Return [X, Y] of the center of cell containing provided text 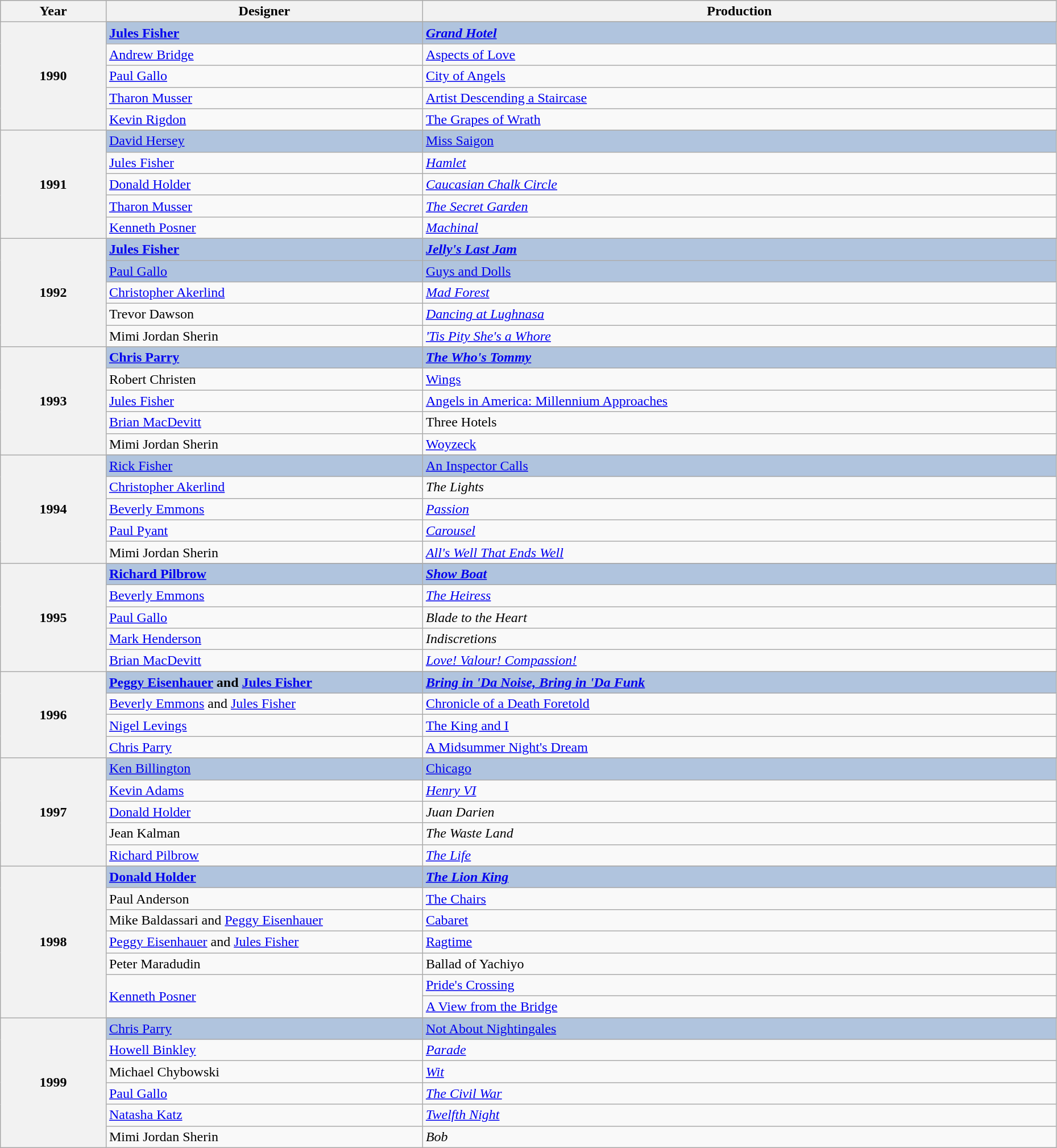
Andrew Bridge [264, 55]
Carousel [739, 531]
Year [53, 11]
Production [739, 11]
Wings [739, 379]
Artist Descending a Staircase [739, 98]
Chicago [739, 769]
The Civil War [739, 1093]
Juan Darien [739, 812]
Ballad of Yachiyo [739, 964]
Miss Saigon [739, 141]
Jean Kalman [264, 834]
Bring in 'Da Noise, Bring in 'Da Funk [739, 682]
Mike Baldassari and Peggy Eisenhauer [264, 920]
The Lights [739, 487]
The Chairs [739, 898]
1992 [53, 292]
City of Angels [739, 76]
Henry VI [739, 790]
Guys and Dolls [739, 271]
Jelly's Last Jam [739, 249]
Blade to the Heart [739, 617]
1991 [53, 184]
Pride's Crossing [739, 985]
Aspects of Love [739, 55]
Cabaret [739, 920]
Mad Forest [739, 293]
Ragtime [739, 942]
Dancing at Lughnasa [739, 314]
Passion [739, 509]
An Inspector Calls [739, 466]
Kevin Rigdon [264, 119]
The Life [739, 855]
Beverly Emmons and Jules Fisher [264, 704]
The Lion King [739, 877]
Angels in America: Millennium Approaches [739, 401]
Chronicle of a Death Foretold [739, 704]
The Heiress [739, 595]
David Hersey [264, 141]
The Secret Garden [739, 206]
1995 [53, 617]
Robert Christen [264, 379]
'Tis Pity She's a Whore [739, 336]
1994 [53, 509]
Indiscretions [739, 639]
The Grapes of Wrath [739, 119]
Show Boat [739, 574]
Love! Valour! Compassion! [739, 661]
1999 [53, 1083]
Hamlet [739, 163]
1998 [53, 942]
Not About Nightingales [739, 1029]
Caucasian Chalk Circle [739, 184]
Woyzeck [739, 444]
Parade [739, 1050]
1996 [53, 715]
Mark Henderson [264, 639]
Howell Binkley [264, 1050]
Paul Anderson [264, 898]
A View from the Bridge [739, 1007]
Nigel Levings [264, 726]
Natasha Katz [264, 1115]
Three Hotels [739, 422]
Grand Hotel [739, 33]
1990 [53, 76]
1993 [53, 401]
1997 [53, 812]
Ken Billington [264, 769]
Peter Maradudin [264, 964]
A Midsummer Night's Dream [739, 747]
Machinal [739, 227]
Bob [739, 1137]
The King and I [739, 726]
The Waste Land [739, 834]
Trevor Dawson [264, 314]
Wit [739, 1072]
Paul Pyant [264, 531]
All's Well That Ends Well [739, 552]
Rick Fisher [264, 466]
The Who's Tommy [739, 358]
Kevin Adams [264, 790]
Designer [264, 11]
Twelfth Night [739, 1115]
Michael Chybowski [264, 1072]
